Output the (x, y) coordinate of the center of the cell containing the given text.  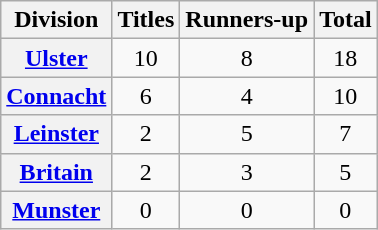
Division (56, 20)
Titles (146, 20)
6 (146, 96)
Runners-up (247, 20)
Britain (56, 172)
Ulster (56, 58)
Munster (56, 210)
7 (346, 134)
Total (346, 20)
18 (346, 58)
3 (247, 172)
4 (247, 96)
8 (247, 58)
Leinster (56, 134)
Connacht (56, 96)
